Output the [X, Y] coordinate of the center of the cell containing the given text.  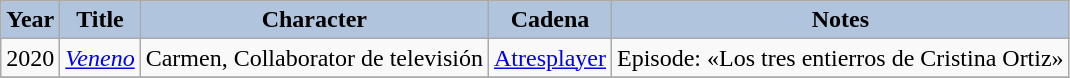
Cadena [550, 20]
Episode: «Los tres entierros de Cristina Ortiz» [841, 58]
Character [314, 20]
Title [100, 20]
Veneno [100, 58]
Year [30, 20]
2020 [30, 58]
Notes [841, 20]
Carmen, Collaborator de televisión [314, 58]
Atresplayer [550, 58]
